Find where the given text appears and provide that cell's center as [X, Y] coordinate. 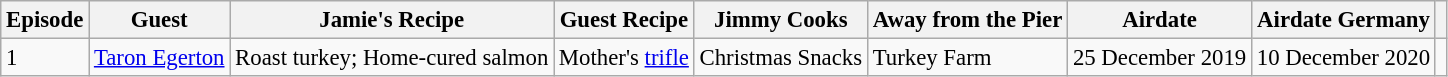
Guest [160, 20]
Guest Recipe [624, 20]
10 December 2020 [1344, 58]
Jamie's Recipe [392, 20]
1 [45, 58]
Christmas Snacks [780, 58]
Away from the Pier [967, 20]
25 December 2019 [1160, 58]
Turkey Farm [967, 58]
Episode [45, 20]
Jimmy Cooks [780, 20]
Airdate Germany [1344, 20]
Airdate [1160, 20]
Taron Egerton [160, 58]
Roast turkey; Home-cured salmon [392, 58]
Mother's trifle [624, 58]
